From the cell containing the given text, extract its center point as (x, y) coordinate. 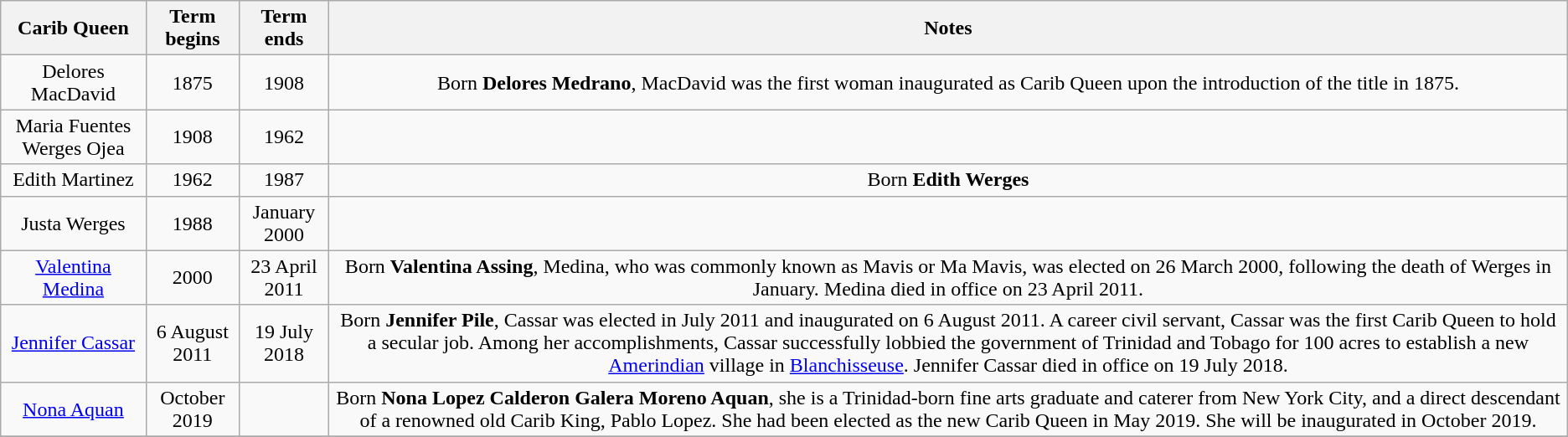
1987 (283, 180)
Edith Martinez (74, 180)
Nona Aquan (74, 409)
1988 (193, 223)
Term ends (283, 28)
Term begins (193, 28)
Justa Werges (74, 223)
23 April 2011 (283, 278)
January 2000 (283, 223)
Born Delores Medrano, MacDavid was the first woman inaugurated as Carib Queen upon the introduction of the title in 1875. (948, 82)
6 August 2011 (193, 343)
1875 (193, 82)
Notes (948, 28)
2000 (193, 278)
19 July 2018 (283, 343)
Maria Fuentes Werges Ojea (74, 137)
Jennifer Cassar (74, 343)
October 2019 (193, 409)
Born Edith Werges (948, 180)
Valentina Medina (74, 278)
Delores MacDavid (74, 82)
Carib Queen (74, 28)
